Scan for the cell matching the given text and deliver its (x, y) coordinate at center. 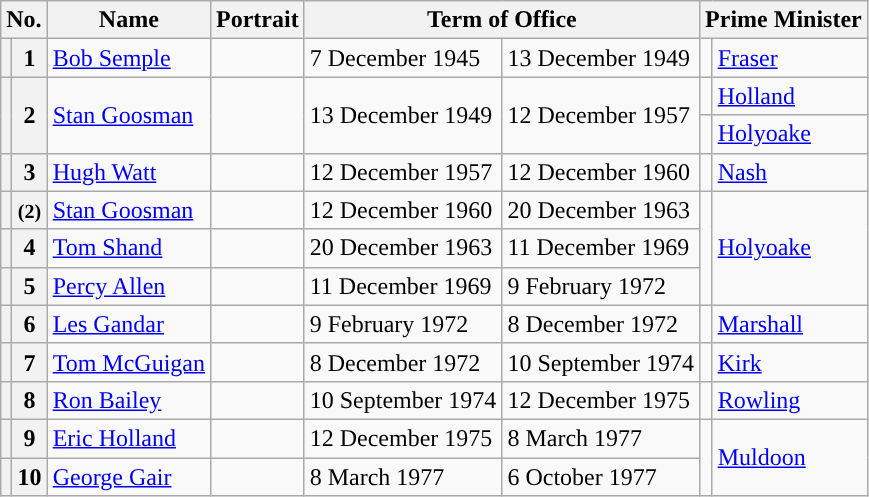
7 December 1945 (403, 58)
5 (30, 286)
3 (30, 172)
2 (30, 115)
Hugh Watt (128, 172)
Marshall (790, 324)
Bob Semple (128, 58)
8 (30, 400)
Portrait (258, 20)
Prime Minister (784, 20)
Eric Holland (128, 438)
Muldoon (790, 457)
Nash (790, 172)
George Gair (128, 477)
Percy Allen (128, 286)
1 (30, 58)
6 October 1977 (601, 477)
Term of Office (502, 20)
Name (128, 20)
6 (30, 324)
Rowling (790, 400)
Kirk (790, 362)
(2) (30, 210)
Fraser (790, 58)
9 (30, 438)
Ron Bailey (128, 400)
7 (30, 362)
Tom Shand (128, 248)
Tom McGuigan (128, 362)
No. (24, 20)
Les Gandar (128, 324)
Holland (790, 96)
4 (30, 248)
10 (30, 477)
